Scan for the cell matching the given text and deliver its (x, y) coordinate at center. 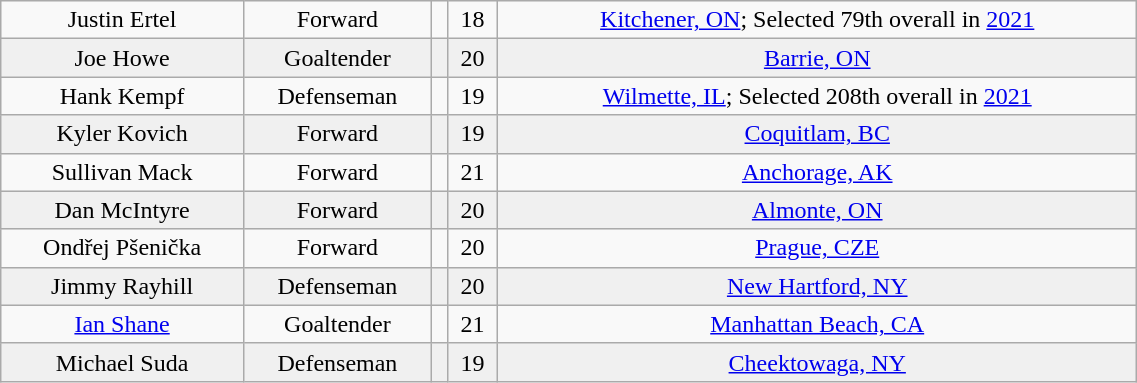
Michael Suda (122, 362)
Dan McIntyre (122, 210)
Joe Howe (122, 58)
Anchorage, AK (818, 172)
Prague, CZE (818, 248)
Kyler Kovich (122, 134)
Hank Kempf (122, 96)
Sullivan Mack (122, 172)
Barrie, ON (818, 58)
New Hartford, NY (818, 286)
Ondřej Pšenička (122, 248)
Almonte, ON (818, 210)
Kitchener, ON; Selected 79th overall in 2021 (818, 20)
Cheektowaga, NY (818, 362)
Justin Ertel (122, 20)
Jimmy Rayhill (122, 286)
Manhattan Beach, CA (818, 324)
Coquitlam, BC (818, 134)
Ian Shane (122, 324)
18 (472, 20)
Wilmette, IL; Selected 208th overall in 2021 (818, 96)
